Detect which cell encompasses the target text, then output its [x, y] center coordinate. 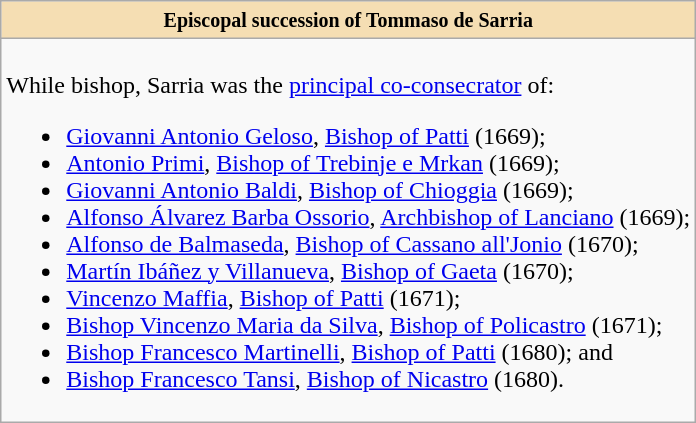
Episcopal succession of Tommaso de Sarria [348, 20]
